From the cell containing the given text, extract its center point as (X, Y) coordinate. 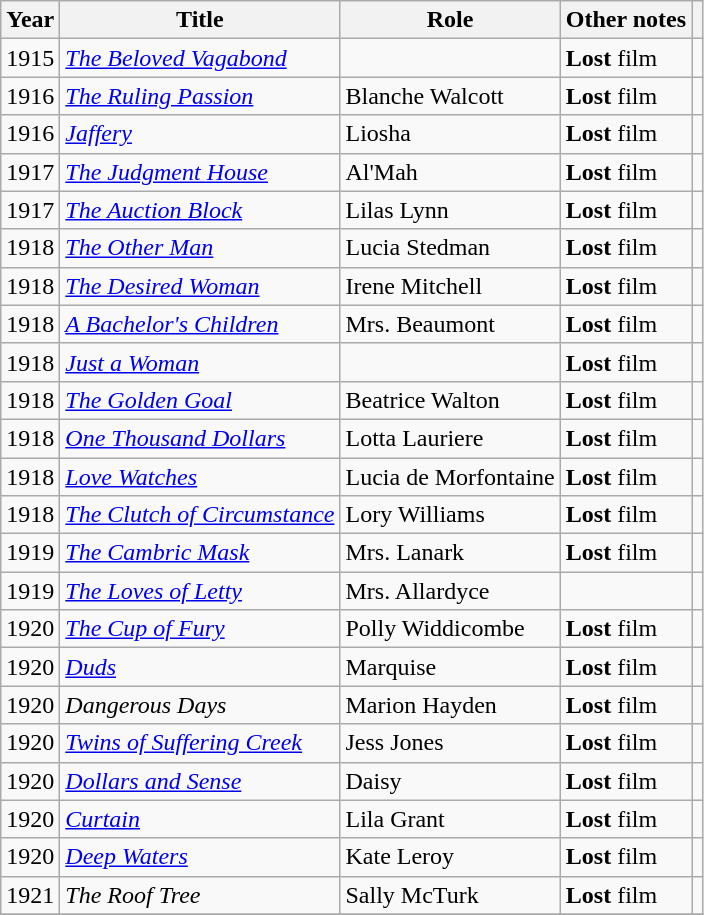
One Thousand Dollars (200, 438)
1921 (30, 895)
The Cambric Mask (200, 553)
The Clutch of Circumstance (200, 515)
Dollars and Sense (200, 781)
Year (30, 20)
Jaffery (200, 134)
The Beloved Vagabond (200, 58)
Beatrice Walton (450, 400)
Other notes (626, 20)
Marion Hayden (450, 705)
The Ruling Passion (200, 96)
Dangerous Days (200, 705)
Deep Waters (200, 857)
The Other Man (200, 248)
Mrs. Beaumont (450, 324)
Duds (200, 667)
Daisy (450, 781)
Al'Mah (450, 172)
Title (200, 20)
1915 (30, 58)
Twins of Suffering Creek (200, 743)
Blanche Walcott (450, 96)
The Roof Tree (200, 895)
Sally McTurk (450, 895)
The Cup of Fury (200, 629)
Mrs. Lanark (450, 553)
The Judgment House (200, 172)
Liosha (450, 134)
A Bachelor's Children (200, 324)
Lucia Stedman (450, 248)
Just a Woman (200, 362)
The Auction Block (200, 210)
The Loves of Letty (200, 591)
Lila Grant (450, 819)
Lilas Lynn (450, 210)
Love Watches (200, 477)
Kate Leroy (450, 857)
Jess Jones (450, 743)
Polly Widdicombe (450, 629)
Curtain (200, 819)
Lotta Lauriere (450, 438)
Irene Mitchell (450, 286)
The Desired Woman (200, 286)
Lory Williams (450, 515)
Role (450, 20)
Lucia de Morfontaine (450, 477)
The Golden Goal (200, 400)
Marquise (450, 667)
Mrs. Allardyce (450, 591)
